Output the (X, Y) coordinate of the center of the cell containing the given text.  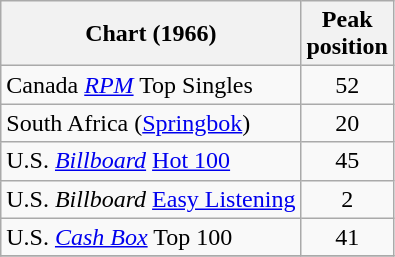
U.S. Billboard Easy Listening (151, 199)
South Africa (Springbok) (151, 123)
20 (347, 123)
45 (347, 161)
U.S. Billboard Hot 100 (151, 161)
Peakposition (347, 34)
U.S. Cash Box Top 100 (151, 237)
52 (347, 85)
41 (347, 237)
Canada RPM Top Singles (151, 85)
Chart (1966) (151, 34)
2 (347, 199)
